Extract the (x, y) coordinate from the center of the cell holding the provided text.  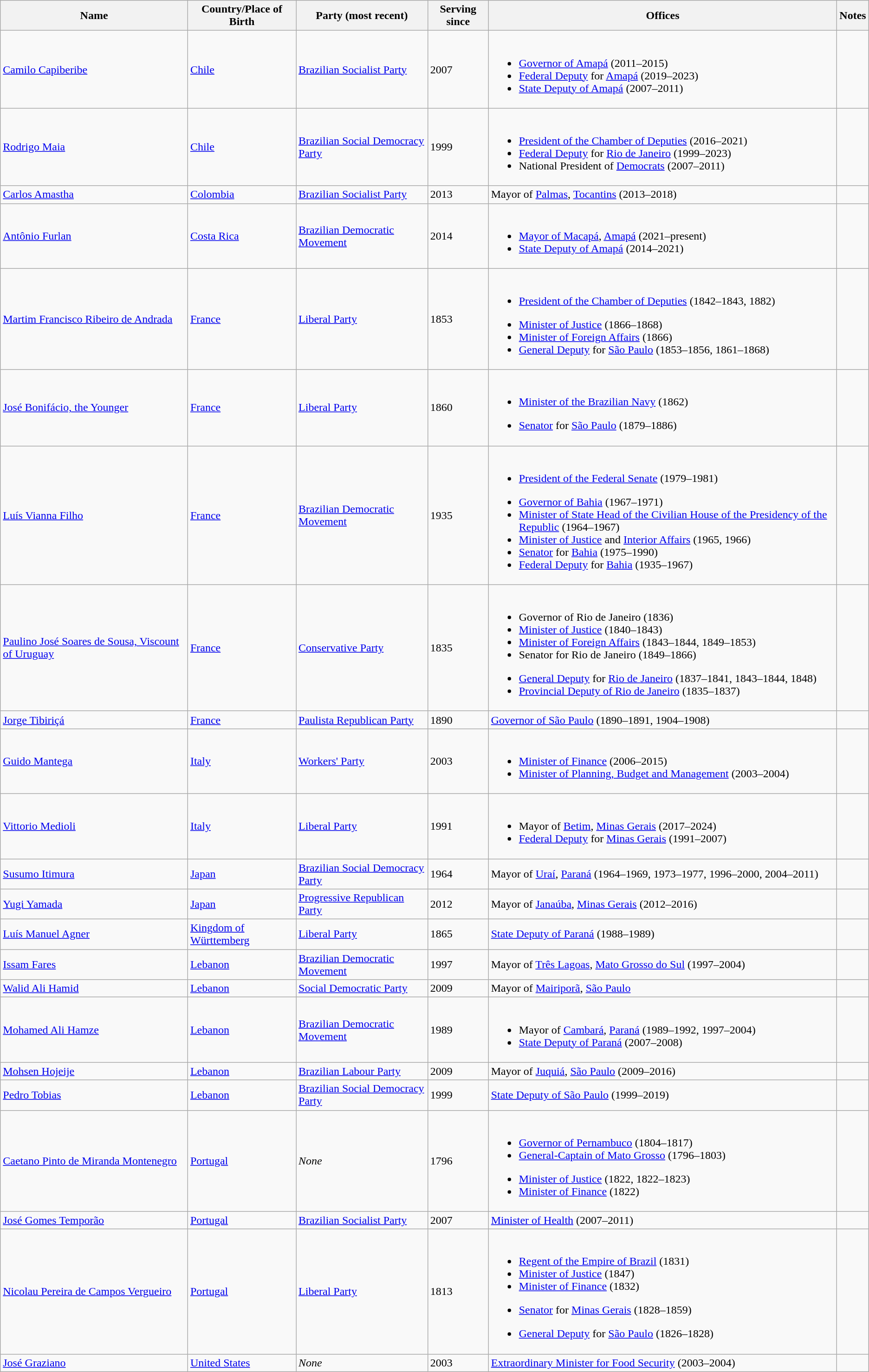
1813 (458, 1292)
2012 (458, 904)
Yugi Yamada (94, 904)
Governor of São Paulo (1890–1891, 1904–1908) (663, 720)
Progressive Republican Party (362, 904)
1964 (458, 874)
Mayor of Betim, Minas Gerais (2017–2024)Federal Deputy for Minas Gerais (1991–2007) (663, 826)
Offices (663, 16)
Paulista Republican Party (362, 720)
Minister of the Brazilian Navy (1862)Senator for São Paulo (1879–1886) (663, 408)
1890 (458, 720)
United States (241, 1363)
Susumo Itimura (94, 874)
Serving since (458, 16)
Governor of Amapá (2011–2015)Federal Deputy for Amapá (2019–2023)State Deputy of Amapá (2007–2011) (663, 70)
1865 (458, 934)
1991 (458, 826)
Party (most recent) (362, 16)
Mayor of Cambará, Paraná (1989–1992, 1997–2004)State Deputy of Paraná (2007–2008) (663, 1030)
Mayor of Juquiá, São Paulo (2009–2016) (663, 1071)
Colombia (241, 195)
Camilo Capiberibe (94, 70)
Paulino José Soares de Sousa, Viscount of Uruguay (94, 648)
José Gomes Temporão (94, 1220)
President of the Chamber of Deputies (2016–2021)Federal Deputy for Rio de Janeiro (1999–2023)National President of Democrats (2007–2011) (663, 147)
State Deputy of Paraná (1988–1989) (663, 934)
Mohsen Hojeije (94, 1071)
Brazilian Labour Party (362, 1071)
Pedro Tobias (94, 1095)
Mohamed Ali Hamze (94, 1030)
Kingdom of Württemberg (241, 934)
Country/Place of Birth (241, 16)
1989 (458, 1030)
José Bonifácio, the Younger (94, 408)
Luís Vianna Filho (94, 515)
1796 (458, 1161)
Caetano Pinto de Miranda Montenegro (94, 1161)
Conservative Party (362, 648)
1853 (458, 319)
1935 (458, 515)
Rodrigo Maia (94, 147)
Walid Ali Hamid (94, 988)
Workers' Party (362, 761)
Mayor of Janaúba, Minas Gerais (2012–2016) (663, 904)
José Graziano (94, 1363)
1997 (458, 965)
Jorge Tibiriçá (94, 720)
2013 (458, 195)
Carlos Amastha (94, 195)
State Deputy of São Paulo (1999–2019) (663, 1095)
Social Democratic Party (362, 988)
Guido Mantega (94, 761)
Luís Manuel Agner (94, 934)
Governor of Pernambuco (1804–1817)General-Captain of Mato Grosso (1796–1803)Minister of Justice (1822, 1822–1823)Minister of Finance (1822) (663, 1161)
Nicolau Pereira de Campos Vergueiro (94, 1292)
Vittorio Medioli (94, 826)
Issam Fares (94, 965)
Mayor of Macapá, Amapá (2021–present)State Deputy of Amapá (2014–2021) (663, 236)
1860 (458, 408)
Notes (853, 16)
Mayor of Palmas, Tocantins (2013–2018) (663, 195)
Minister of Finance (2006–2015)Minister of Planning, Budget and Management (2003–2004) (663, 761)
Extraordinary Minister for Food Security (2003–2004) (663, 1363)
Martim Francisco Ribeiro de Andrada (94, 319)
Costa Rica (241, 236)
Name (94, 16)
Minister of Health (2007–2011) (663, 1220)
Mayor of Três Lagoas, Mato Grosso do Sul (1997–2004) (663, 965)
Mayor of Uraí, Paraná (1964–1969, 1973–1977, 1996–2000, 2004–2011) (663, 874)
Antônio Furlan (94, 236)
1835 (458, 648)
2014 (458, 236)
Mayor of Mairiporã, São Paulo (663, 988)
